Pinpoint the cell where the given text exists, returning its [X, Y] midpoint coordinate. 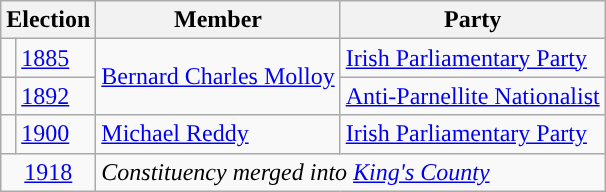
1892 [56, 96]
Constituency merged into King's County [350, 172]
Bernard Charles Molloy [218, 77]
Anti-Parnellite Nationalist [472, 96]
Michael Reddy [218, 134]
Member [218, 20]
Party [472, 20]
1885 [56, 58]
Election [48, 20]
1900 [56, 134]
1918 [48, 172]
